From the cell containing the given text, extract its center point as (x, y) coordinate. 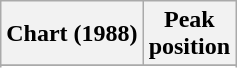
Peakposition (189, 34)
Chart (1988) (72, 34)
